Return the [x, y] coordinate for the center point of the cell that contains the specified text.  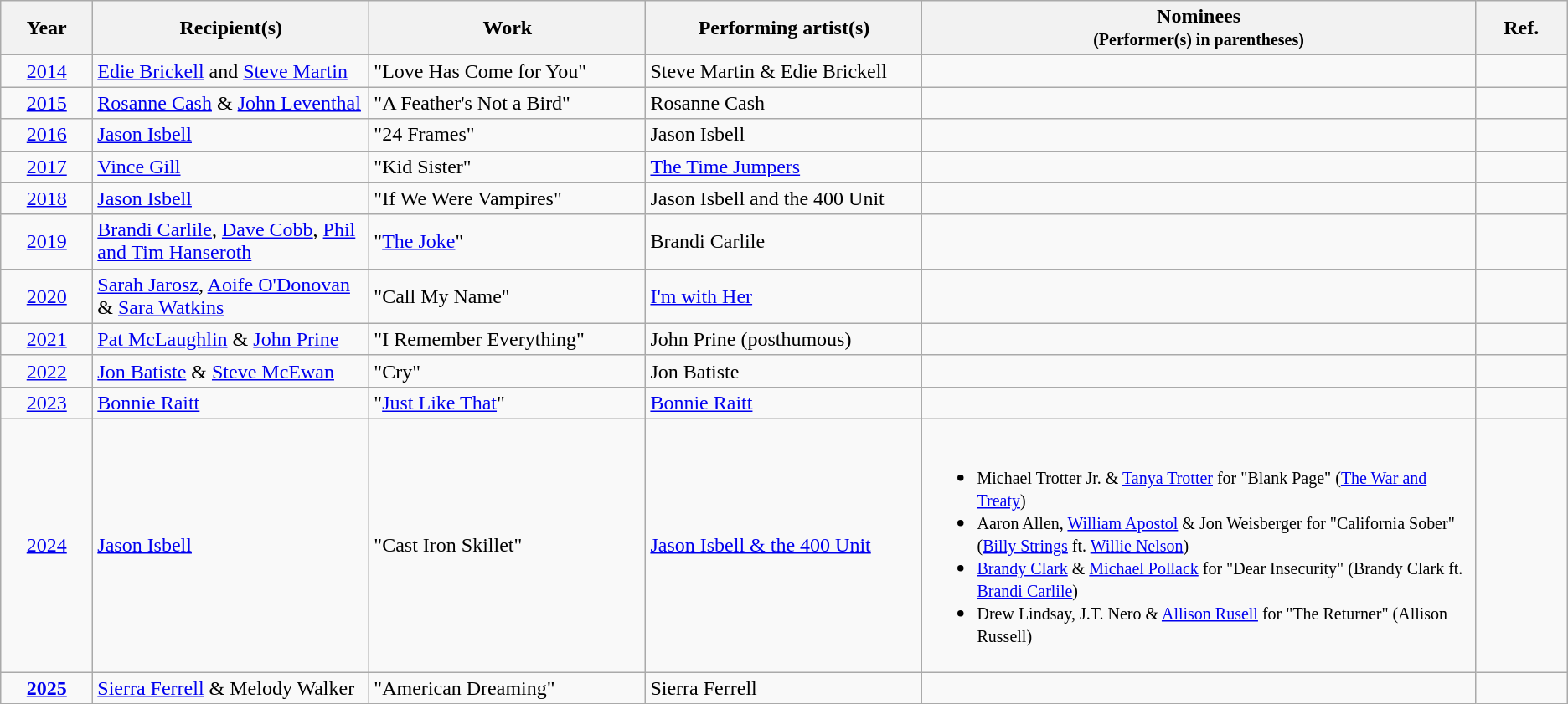
"Kid Sister" [508, 167]
2019 [47, 241]
Nominees(Performer(s) in parentheses) [1199, 28]
Brandi Carlile, Dave Cobb, Phil and Tim Hanseroth [231, 241]
"Just Like That" [508, 403]
Work [508, 28]
2014 [47, 71]
"I Remember Everything" [508, 339]
Jason Isbell and the 400 Unit [784, 198]
Rosanne Cash & John Leventhal [231, 103]
Performing artist(s) [784, 28]
Rosanne Cash [784, 103]
Sierra Ferrell [784, 687]
Vince Gill [231, 167]
Sarah Jarosz, Aoife O'Donovan & Sara Watkins [231, 296]
Pat McLaughlin & John Prine [231, 339]
2017 [47, 167]
Jon Batiste & Steve McEwan [231, 371]
2016 [47, 135]
2024 [47, 545]
2021 [47, 339]
"The Joke" [508, 241]
"A Feather's Not a Bird" [508, 103]
Sierra Ferrell & Melody Walker [231, 687]
"Love Has Come for You" [508, 71]
Steve Martin & Edie Brickell [784, 71]
"American Dreaming" [508, 687]
2015 [47, 103]
Brandi Carlile [784, 241]
"If We Were Vampires" [508, 198]
Year [47, 28]
Jason Isbell & the 400 Unit [784, 545]
"Call My Name" [508, 296]
2018 [47, 198]
2020 [47, 296]
I'm with Her [784, 296]
"24 Frames" [508, 135]
2025 [47, 687]
Edie Brickell and Steve Martin [231, 71]
Recipient(s) [231, 28]
"Cry" [508, 371]
"Cast Iron Skillet" [508, 545]
The Time Jumpers [784, 167]
Ref. [1521, 28]
John Prine (posthumous) [784, 339]
2022 [47, 371]
2023 [47, 403]
Jon Batiste [784, 371]
